Extract the (x, y) coordinate from the center of the cell holding the provided text.  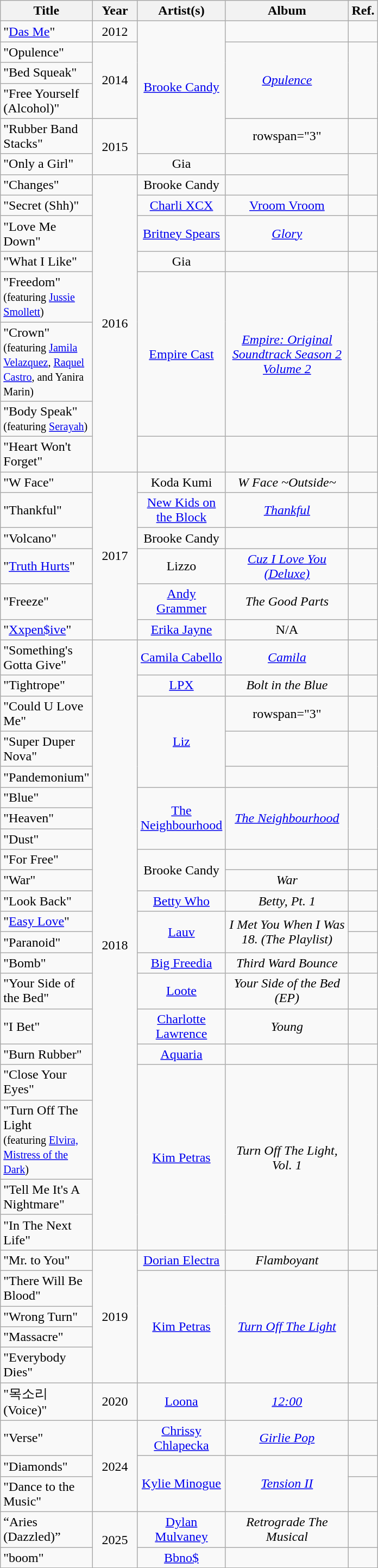
2025 (115, 1539)
Koda Kumi (181, 482)
Opulence (287, 80)
Loote (181, 991)
Your Side of the Bed (EP) (287, 991)
"Tightrope" (47, 685)
"boom" (47, 1557)
"I Bet" (47, 1027)
W Face ~Outside~ (287, 482)
Ref. (363, 11)
"Opulence" (47, 52)
Turn Off The Light, Vol. 1 (287, 1157)
Charli XCX (181, 205)
Bolt in the Blue (287, 685)
2017 (115, 556)
"War" (47, 880)
"Tell Me It's A Nightmare" (47, 1197)
"Wrong Turn" (47, 1316)
"Look Back" (47, 901)
2020 (115, 1402)
Empire: Original Soundtrack Season 2 Volume 2 (287, 354)
Turn Off The Light (287, 1326)
Charlotte Lawrence (181, 1027)
I Met You When I Was 18. (The Playlist) (287, 932)
Aquaria (181, 1054)
Andy Grammer (181, 602)
N/A (287, 629)
Britney Spears (181, 234)
2019 (115, 1316)
"Truth Hurts" (47, 566)
Tension II (287, 1484)
"Verse" (47, 1438)
2015 (115, 147)
"Free Yourself (Alcohol)" (47, 101)
"Turn Off The Light(featuring Elvira, Mistress of the Dark) (47, 1139)
"What I Like" (47, 261)
"Something's Gotta Give" (47, 657)
Camila (287, 657)
"Xxpen$ive" (47, 629)
Lizzo (181, 566)
Liz (181, 741)
"Freeze" (47, 602)
Album (287, 11)
"Crown"(featuring Jamila Velazquez, Raquel Castro, and Yanira Marin) (47, 361)
New Kids on the Block (181, 511)
Glory (287, 234)
"In The Next Life" (47, 1232)
Erika Jayne (181, 629)
Bbno$ (181, 1557)
LPX (181, 685)
"목소리 (Voice)" (47, 1402)
Empire Cast (181, 354)
"Heaven" (47, 818)
"Paranoid" (47, 942)
Betty Who (181, 901)
"For Free" (47, 860)
"Your Side of the Bed" (47, 991)
Year (115, 11)
"Love Me Down" (47, 234)
Big Freedia (181, 963)
"Everybody Dies" (47, 1365)
Kylie Minogue (181, 1484)
"Close Your Eyes" (47, 1082)
Retrograde The Musical (287, 1529)
"Dust" (47, 839)
"Changes" (47, 185)
"Pandemonium" (47, 777)
2012 (115, 32)
Thankful (287, 511)
"There Will Be Blood" (47, 1288)
Flamboyant (287, 1260)
Camila Cabello (181, 657)
"Burn Rubber" (47, 1054)
"Volcano" (47, 538)
"Heart Won't Forget" (47, 454)
Vroom Vroom (287, 205)
12:00 (287, 1402)
Young (287, 1027)
"Dance to the Music" (47, 1494)
Girlie Pop (287, 1438)
"Massacre" (47, 1337)
"Blue" (47, 797)
"Only a Girl" (47, 164)
2018 (115, 945)
"Bed Squeak" (47, 73)
Artist(s) (181, 11)
2016 (115, 323)
Cuz I Love You (Deluxe) (287, 566)
Loona (181, 1402)
"Easy Love" (47, 922)
The Good Parts (287, 602)
Chrissy Chlapecka (181, 1438)
"Secret (Shh)" (47, 205)
Dorian Electra (181, 1260)
"Bomb" (47, 963)
"Rubber Band Stacks" (47, 136)
2024 (115, 1466)
2014 (115, 80)
Lauv (181, 932)
Dylan Mulvaney (181, 1529)
"Super Duper Nova" (47, 748)
"W Face" (47, 482)
Title (47, 11)
"Thankful" (47, 511)
War (287, 880)
"Das Me" (47, 32)
“Aries (Dazzled)” (47, 1529)
"Freedom"(featuring Jussie Smollett) (47, 297)
"Body Speak"(featuring Serayah) (47, 419)
"Could U Love Me" (47, 714)
"Mr. to You" (47, 1260)
Third Ward Bounce (287, 963)
"Diamonds" (47, 1466)
Betty, Pt. 1 (287, 901)
